Find where the given text appears and provide that cell's center as [x, y] coordinate. 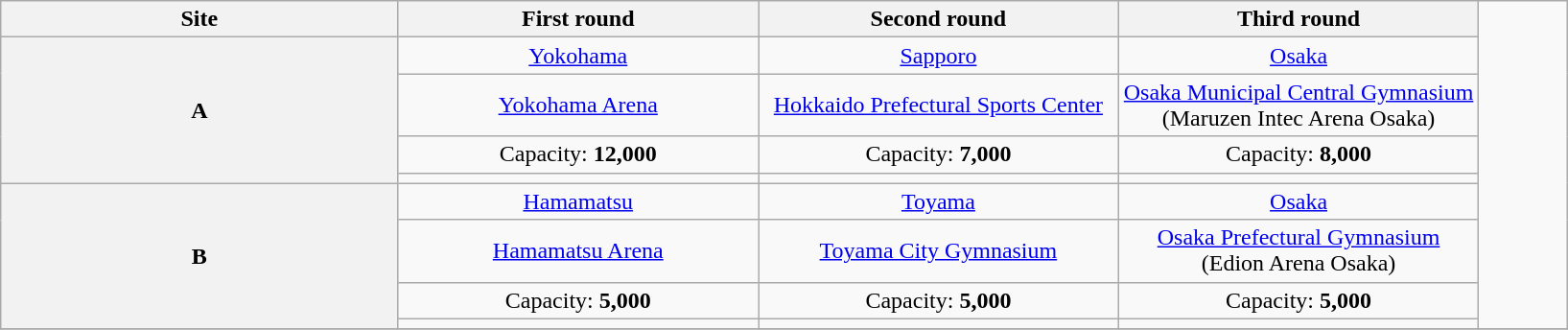
Toyama City Gymnasium [939, 251]
Capacity: 7,000 [939, 154]
B [199, 256]
Toyama [939, 201]
Osaka Prefectural Gymnasium(Edion Arena Osaka) [1299, 251]
Site [199, 19]
A [199, 110]
Second round [939, 19]
Third round [1299, 19]
Hokkaido Prefectural Sports Center [939, 106]
First round [578, 19]
Yokohama [578, 56]
Hamamatsu Arena [578, 251]
Sapporo [939, 56]
Capacity: 8,000 [1299, 154]
Capacity: 12,000 [578, 154]
Hamamatsu [578, 201]
Yokohama Arena [578, 106]
Osaka Municipal Central Gymnasium(Maruzen Intec Arena Osaka) [1299, 106]
